Return [x, y] of the center of cell containing provided text 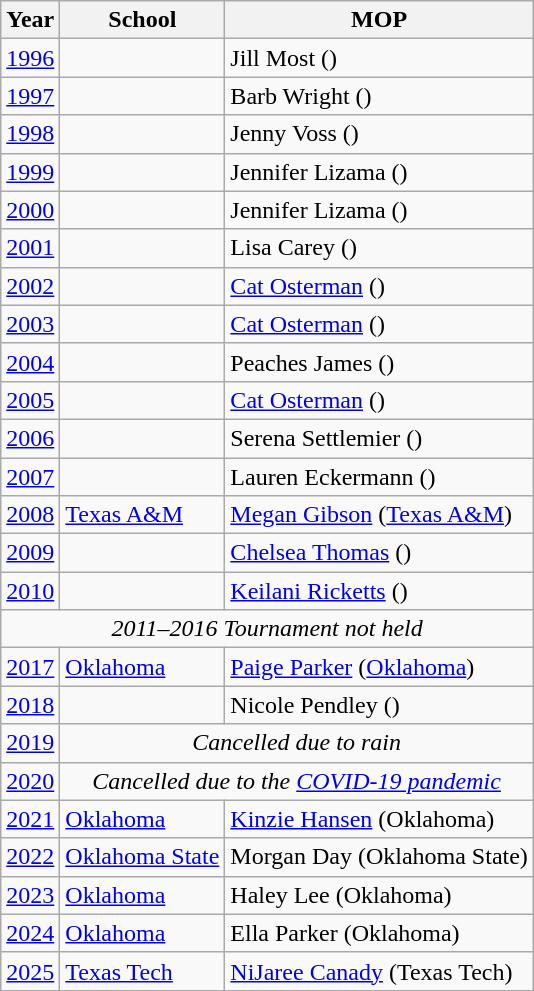
Year [30, 20]
2002 [30, 286]
Serena Settlemier () [380, 438]
Lauren Eckermann () [380, 477]
2023 [30, 895]
2008 [30, 515]
2007 [30, 477]
Texas Tech [142, 971]
2024 [30, 933]
Kinzie Hansen (Oklahoma) [380, 819]
2022 [30, 857]
2003 [30, 324]
Peaches James () [380, 362]
2017 [30, 667]
Cancelled due to the COVID-19 pandemic [297, 781]
Jenny Voss () [380, 134]
2018 [30, 705]
Nicole Pendley () [380, 705]
2019 [30, 743]
2009 [30, 553]
2006 [30, 438]
Ella Parker (Oklahoma) [380, 933]
2025 [30, 971]
Texas A&M [142, 515]
1996 [30, 58]
Oklahoma State [142, 857]
Chelsea Thomas () [380, 553]
2001 [30, 248]
1999 [30, 172]
NiJaree Canady (Texas Tech) [380, 971]
Paige Parker (Oklahoma) [380, 667]
Barb Wright () [380, 96]
Megan Gibson (Texas A&M) [380, 515]
2010 [30, 591]
Cancelled due to rain [297, 743]
Morgan Day (Oklahoma State) [380, 857]
1997 [30, 96]
2020 [30, 781]
1998 [30, 134]
2011–2016 Tournament not held [268, 629]
Lisa Carey () [380, 248]
2004 [30, 362]
Haley Lee (Oklahoma) [380, 895]
Keilani Ricketts () [380, 591]
MOP [380, 20]
School [142, 20]
2021 [30, 819]
Jill Most () [380, 58]
2000 [30, 210]
2005 [30, 400]
